Detect which cell encompasses the target text, then output its (x, y) center coordinate. 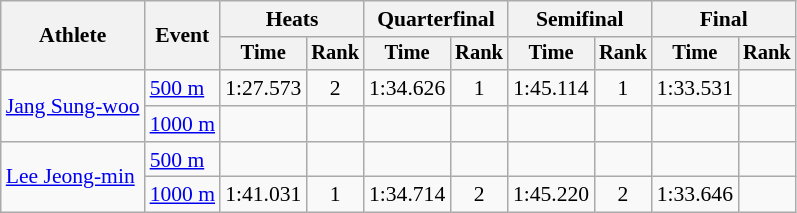
Semifinal (580, 19)
1:34.626 (407, 88)
Lee Jeong-min (73, 178)
1:45.114 (551, 88)
Final (724, 19)
Jang Sung-woo (73, 106)
Athlete (73, 36)
Quarterfinal (436, 19)
1:41.031 (263, 195)
1:33.646 (695, 195)
1:34.714 (407, 195)
1:27.573 (263, 88)
1:33.531 (695, 88)
Heats (292, 19)
Event (182, 36)
1:45.220 (551, 195)
